Locate the cell with the specified text and output its [x, y] center coordinate. 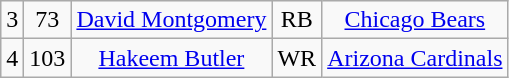
Hakeem Butler [172, 58]
Arizona Cardinals [415, 58]
4 [12, 58]
David Montgomery [172, 20]
3 [12, 20]
Chicago Bears [415, 20]
WR [297, 58]
RB [297, 20]
73 [48, 20]
103 [48, 58]
